Extract the (X, Y) coordinate from the center of the cell holding the provided text.  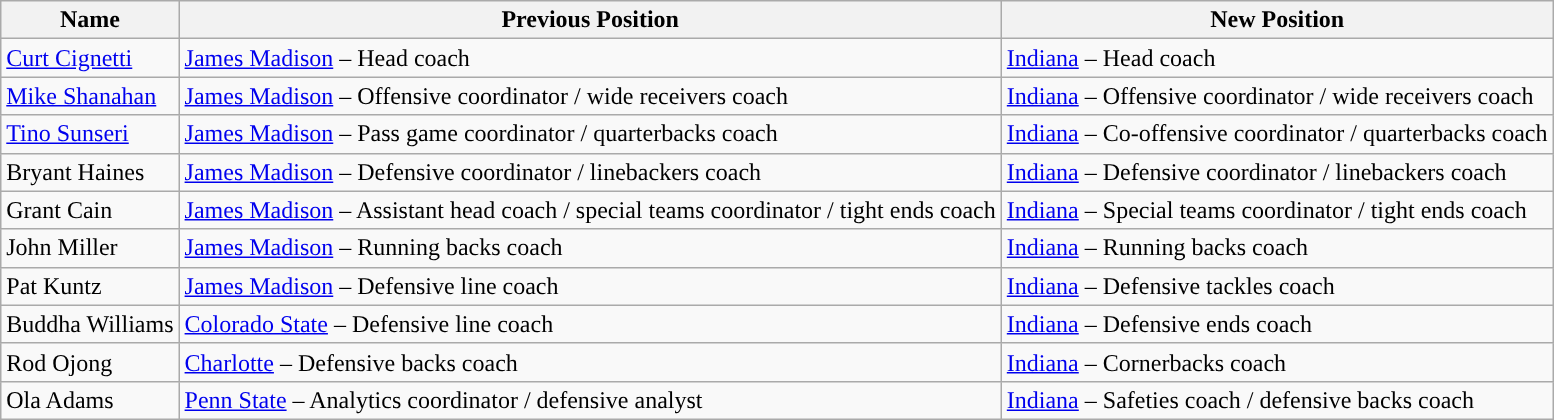
Pat Kuntz (90, 286)
James Madison – Assistant head coach / special teams coordinator / tight ends coach (590, 210)
Mike Shanahan (90, 96)
Previous Position (590, 20)
James Madison – Head coach (590, 58)
Indiana – Special teams coordinator / tight ends coach (1277, 210)
Indiana – Running backs coach (1277, 248)
Curt Cignetti (90, 58)
John Miller (90, 248)
Indiana – Defensive coordinator / linebackers coach (1277, 172)
Indiana – Offensive coordinator / wide receivers coach (1277, 96)
Indiana – Defensive tackles coach (1277, 286)
Buddha Williams (90, 324)
James Madison – Defensive coordinator / linebackers coach (590, 172)
Charlotte – Defensive backs coach (590, 362)
Bryant Haines (90, 172)
Indiana – Head coach (1277, 58)
James Madison – Offensive coordinator / wide receivers coach (590, 96)
Rod Ojong (90, 362)
James Madison – Running backs coach (590, 248)
Penn State – Analytics coordinator / defensive analyst (590, 400)
Colorado State – Defensive line coach (590, 324)
Indiana – Co-offensive coordinator / quarterbacks coach (1277, 134)
Name (90, 20)
Indiana – Safeties coach / defensive backs coach (1277, 400)
Tino Sunseri (90, 134)
New Position (1277, 20)
Indiana – Defensive ends coach (1277, 324)
Indiana – Cornerbacks coach (1277, 362)
James Madison – Pass game coordinator / quarterbacks coach (590, 134)
Ola Adams (90, 400)
James Madison – Defensive line coach (590, 286)
Grant Cain (90, 210)
